Locate the cell with the specified text and output its [X, Y] center coordinate. 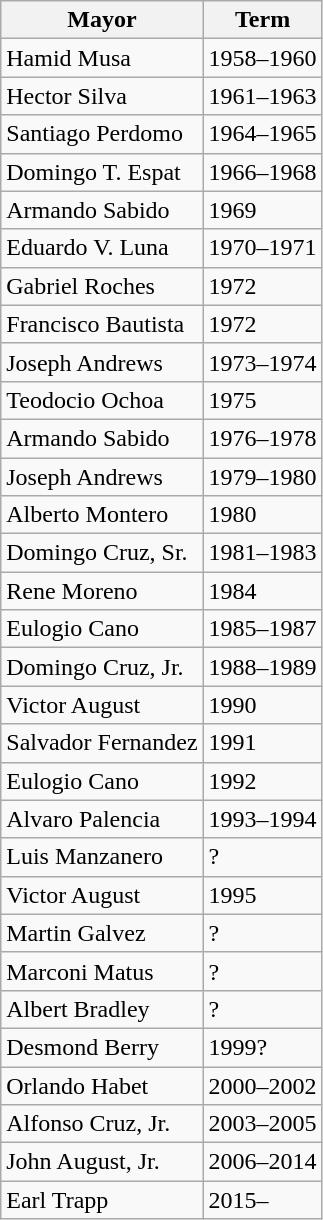
1988–1989 [262, 667]
Martin Galvez [102, 933]
Francisco Bautista [102, 324]
1993–1994 [262, 819]
1984 [262, 591]
1999? [262, 1047]
2003–2005 [262, 1124]
1969 [262, 210]
1992 [262, 781]
Hector Silva [102, 96]
Alberto Montero [102, 515]
John August, Jr. [102, 1162]
Eduardo V. Luna [102, 248]
1976–1978 [262, 438]
1980 [262, 515]
Domingo Cruz, Sr. [102, 553]
1995 [262, 895]
Term [262, 20]
1964–1965 [262, 134]
Teodocio Ochoa [102, 400]
1966–1968 [262, 172]
Domingo T. Espat [102, 172]
Santiago Perdomo [102, 134]
Albert Bradley [102, 1009]
1970–1971 [262, 248]
2000–2002 [262, 1085]
2006–2014 [262, 1162]
Earl Trapp [102, 1200]
Marconi Matus [102, 971]
Luis Manzanero [102, 857]
1990 [262, 705]
1981–1983 [262, 553]
Desmond Berry [102, 1047]
Alvaro Palencia [102, 819]
2015– [262, 1200]
1991 [262, 743]
1973–1974 [262, 362]
Salvador Fernandez [102, 743]
1961–1963 [262, 96]
Domingo Cruz, Jr. [102, 667]
Mayor [102, 20]
Orlando Habet [102, 1085]
Hamid Musa [102, 58]
1975 [262, 400]
Gabriel Roches [102, 286]
Alfonso Cruz, Jr. [102, 1124]
1958–1960 [262, 58]
1985–1987 [262, 629]
1979–1980 [262, 477]
Rene Moreno [102, 591]
